For the text-containing cell, return its midpoint in (X, Y) coordinate format. 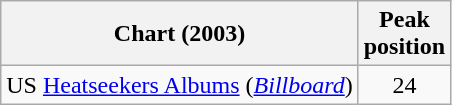
US Heatseekers Albums (Billboard) (180, 85)
24 (404, 85)
Peakposition (404, 34)
Chart (2003) (180, 34)
